Find where the given text appears and provide that cell's center as (x, y) coordinate. 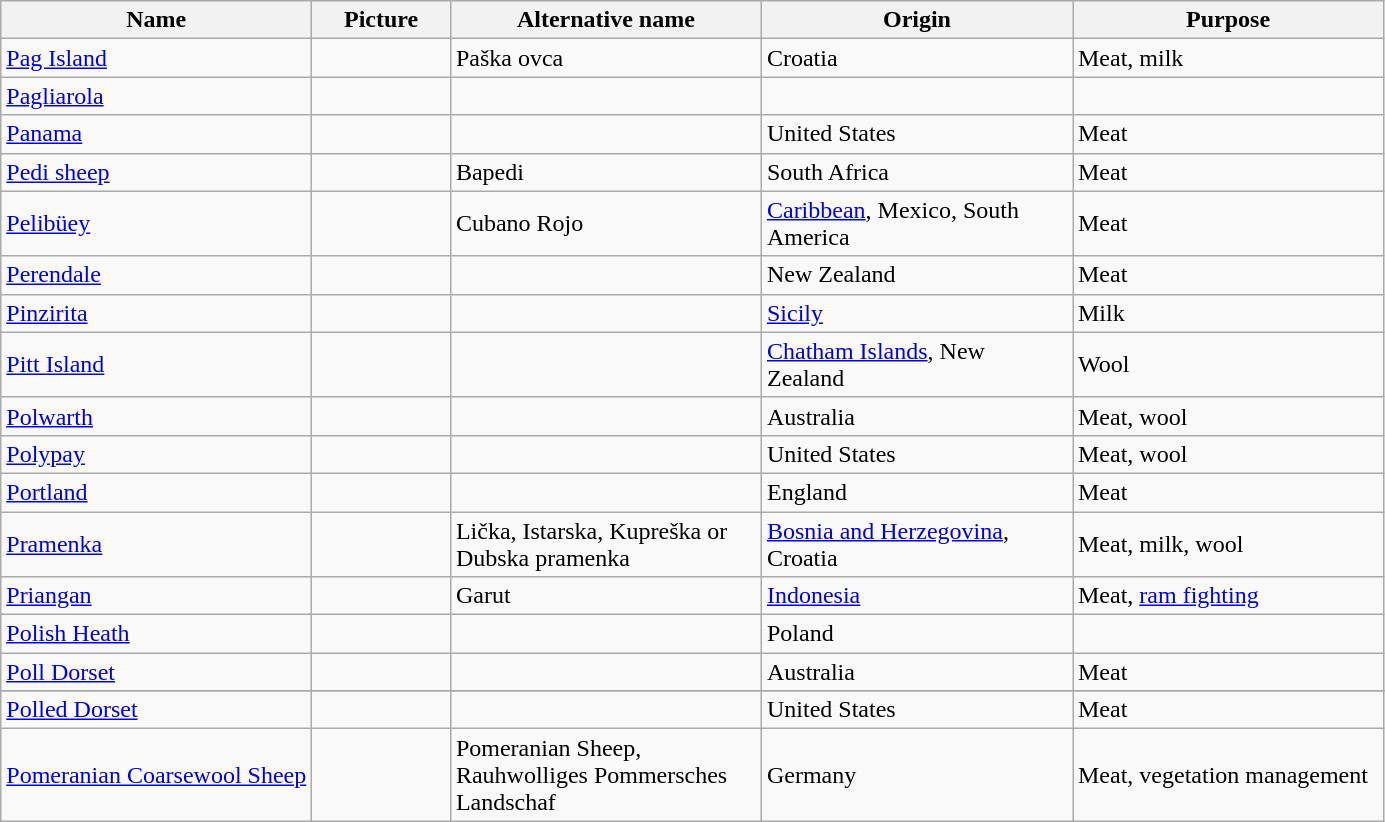
Pelibüey (156, 224)
Milk (1228, 313)
Sicily (916, 313)
Portland (156, 492)
Pramenka (156, 544)
Pomeranian Sheep, Rauhwolliges Pommersches Landschaf (606, 775)
Panama (156, 134)
Meat, vegetation management (1228, 775)
Origin (916, 20)
Wool (1228, 364)
Garut (606, 596)
Polish Heath (156, 634)
Croatia (916, 58)
New Zealand (916, 275)
Meat, milk, wool (1228, 544)
Polled Dorset (156, 710)
Pinzirita (156, 313)
Pedi sheep (156, 172)
Caribbean, Mexico, South America (916, 224)
Alternative name (606, 20)
Bosnia and Herzegovina, Croatia (916, 544)
Meat, ram fighting (1228, 596)
Bapedi (606, 172)
Perendale (156, 275)
South Africa (916, 172)
Pag Island (156, 58)
Pitt Island (156, 364)
Chatham Islands, New Zealand (916, 364)
Pagliarola (156, 96)
Cubano Rojo (606, 224)
Germany (916, 775)
Poland (916, 634)
Meat, milk (1228, 58)
Poll Dorset (156, 672)
Polwarth (156, 416)
Indonesia (916, 596)
Pomeranian Coarsewool Sheep (156, 775)
Paška ovca (606, 58)
Lička, Istarska, Kupreška or Dubska pramenka (606, 544)
Picture (382, 20)
Name (156, 20)
Polypay (156, 454)
England (916, 492)
Purpose (1228, 20)
Priangan (156, 596)
